Return (x, y) of the center of cell containing provided text 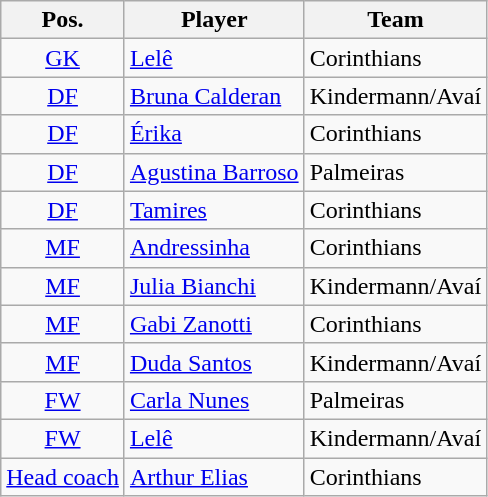
Player (214, 20)
Bruna Calderan (214, 96)
GK (63, 58)
Julia Bianchi (214, 286)
Pos. (63, 20)
Carla Nunes (214, 400)
Agustina Barroso (214, 172)
Head coach (63, 477)
Érika (214, 134)
Team (396, 20)
Gabi Zanotti (214, 324)
Andressinha (214, 248)
Arthur Elias (214, 477)
Tamires (214, 210)
Duda Santos (214, 362)
